From the cell containing the given text, extract its center point as [X, Y] coordinate. 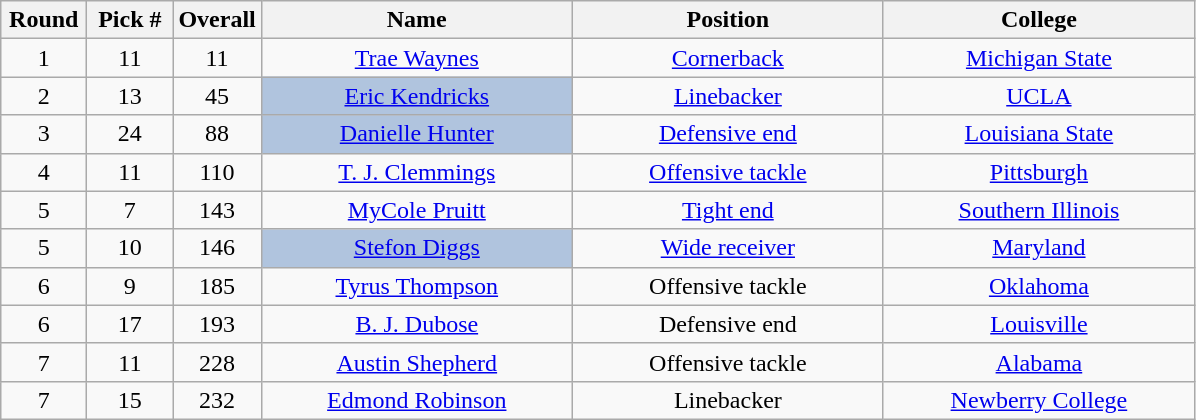
228 [217, 362]
110 [217, 172]
Round [44, 20]
17 [130, 324]
Name [416, 20]
MyCole Pruitt [416, 210]
Louisville [1038, 324]
9 [130, 286]
2 [44, 96]
3 [44, 134]
193 [217, 324]
4 [44, 172]
Edmond Robinson [416, 400]
Stefon Diggs [416, 248]
Pick # [130, 20]
Trae Waynes [416, 58]
10 [130, 248]
24 [130, 134]
Alabama [1038, 362]
B. J. Dubose [416, 324]
Oklahoma [1038, 286]
Southern Illinois [1038, 210]
Austin Shepherd [416, 362]
15 [130, 400]
Maryland [1038, 248]
Pittsburgh [1038, 172]
232 [217, 400]
Tyrus Thompson [416, 286]
146 [217, 248]
Eric Kendricks [416, 96]
Tight end [728, 210]
Overall [217, 20]
13 [130, 96]
Danielle Hunter [416, 134]
Newberry College [1038, 400]
Michigan State [1038, 58]
UCLA [1038, 96]
College [1038, 20]
T. J. Clemmings [416, 172]
45 [217, 96]
143 [217, 210]
Louisiana State [1038, 134]
88 [217, 134]
1 [44, 58]
Wide receiver [728, 248]
Position [728, 20]
185 [217, 286]
Cornerback [728, 58]
